Provide the [X, Y] coordinate of the cell's center where the given text is located.  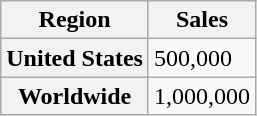
500,000 [202, 58]
1,000,000 [202, 96]
Worldwide [75, 96]
Sales [202, 20]
Region [75, 20]
United States [75, 58]
